Capture the cell that displays the provided text and extract its (X, Y) central coordinate. 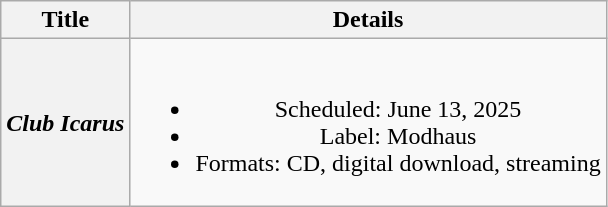
Club Icarus (66, 122)
Title (66, 20)
Scheduled: June 13, 2025Label: ModhausFormats: CD, digital download, streaming (368, 122)
Details (368, 20)
